Search for the cell housing the specified text and yield its [x, y] center coordinate. 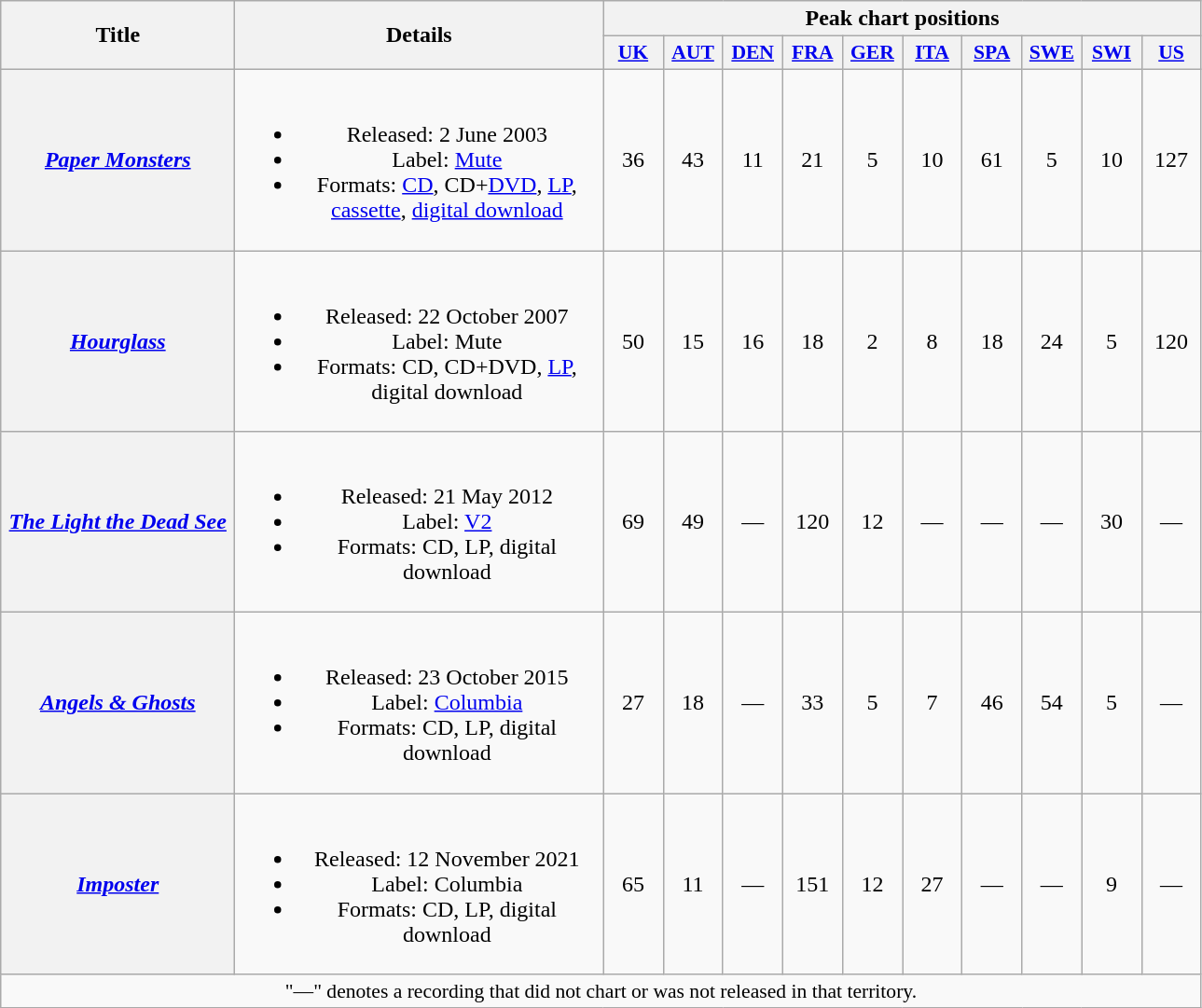
Angels & Ghosts [117, 703]
GER [872, 53]
8 [933, 340]
Hourglass [117, 340]
54 [1052, 703]
Released: 23 October 2015Label: ColumbiaFormats: CD, LP, digital download [420, 703]
AUT [693, 53]
36 [633, 159]
Paper Monsters [117, 159]
Released: 2 June 2003Label: MuteFormats: CD, CD+DVD, LP, cassette, digital download [420, 159]
43 [693, 159]
46 [992, 703]
151 [812, 884]
Released: 21 May 2012Label: V2Formats: CD, LP, digital download [420, 522]
15 [693, 340]
US [1171, 53]
SWE [1052, 53]
65 [633, 884]
7 [933, 703]
2 [872, 340]
UK [633, 53]
Released: 22 October 2007Label: MuteFormats: CD, CD+DVD, LP, digital download [420, 340]
50 [633, 340]
SWI [1112, 53]
21 [812, 159]
127 [1171, 159]
69 [633, 522]
Released: 12 November 2021Label: ColumbiaFormats: CD, LP, digital download [420, 884]
16 [753, 340]
Details [420, 35]
FRA [812, 53]
Imposter [117, 884]
SPA [992, 53]
24 [1052, 340]
30 [1112, 522]
9 [1112, 884]
Peak chart positions [903, 19]
61 [992, 159]
"—" denotes a recording that did not chart or was not released in that territory. [601, 991]
49 [693, 522]
DEN [753, 53]
The Light the Dead See [117, 522]
33 [812, 703]
Title [117, 35]
ITA [933, 53]
